Output the [X, Y] coordinate of the center of the cell containing the given text.  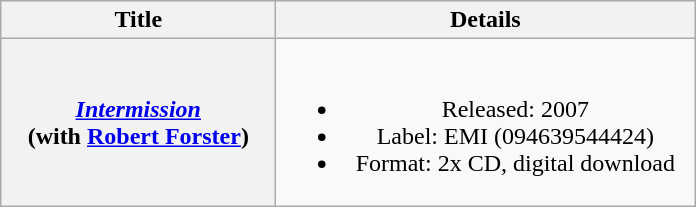
Intermission (with Robert Forster) [138, 122]
Title [138, 20]
Details [486, 20]
Released: 2007Label: EMI (094639544424)Format: 2x CD, digital download [486, 122]
